Capture the cell that displays the provided text and extract its [X, Y] central coordinate. 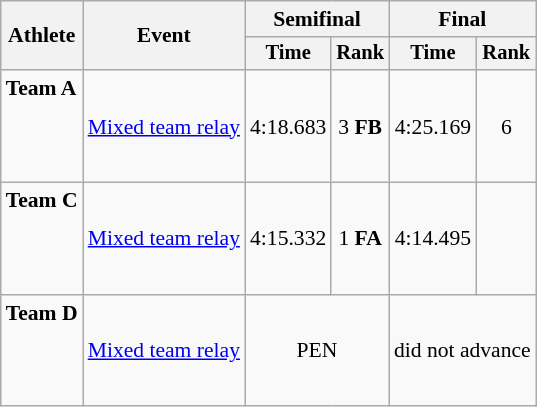
Semifinal [317, 19]
4:15.332 [288, 239]
1 FA [360, 239]
6 [506, 126]
Athlete [42, 36]
3 FB [360, 126]
Team C [42, 239]
PEN [317, 351]
Event [164, 36]
Team A [42, 126]
4:14.495 [433, 239]
4:18.683 [288, 126]
Final [462, 19]
4:25.169 [433, 126]
Team D [42, 351]
did not advance [462, 351]
